From the cell containing the given text, extract its center point as (X, Y) coordinate. 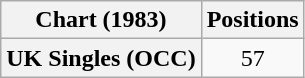
UK Singles (OCC) (101, 58)
57 (252, 58)
Positions (252, 20)
Chart (1983) (101, 20)
